Pinpoint the cell where the given text exists, returning its (x, y) midpoint coordinate. 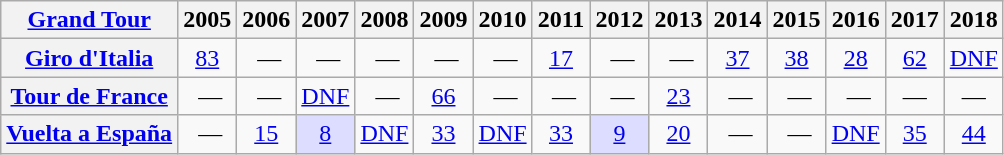
66 (444, 96)
2015 (796, 20)
15 (266, 134)
2016 (856, 20)
2010 (502, 20)
2014 (738, 20)
Giro d'Italia (90, 58)
62 (914, 58)
9 (620, 134)
20 (678, 134)
2013 (678, 20)
8 (326, 134)
37 (738, 58)
2005 (208, 20)
35 (914, 134)
2012 (620, 20)
2017 (914, 20)
17 (561, 58)
2011 (561, 20)
2007 (326, 20)
44 (974, 134)
2006 (266, 20)
Tour de France (90, 96)
23 (678, 96)
28 (856, 58)
Grand Tour (90, 20)
Vuelta a España (90, 134)
2009 (444, 20)
38 (796, 58)
2018 (974, 20)
2008 (384, 20)
83 (208, 58)
